Locate the cell with the specified text and output its (x, y) center coordinate. 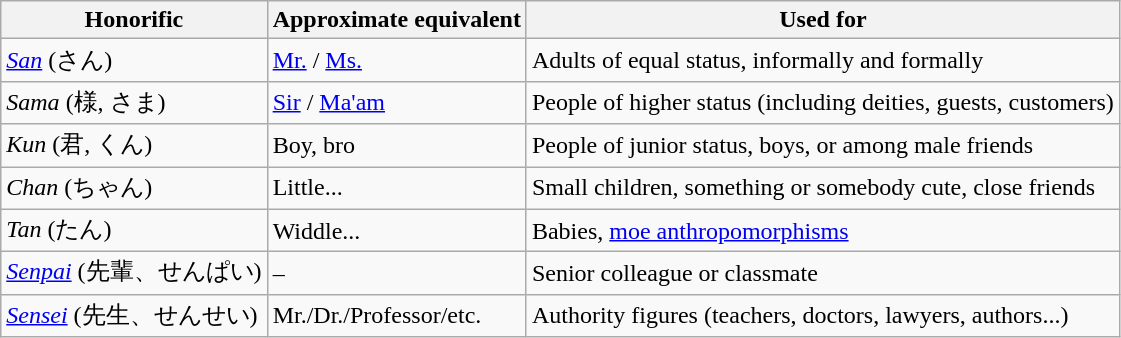
Used for (822, 20)
People of junior status, boys, or among male friends (822, 146)
Boy, bro (396, 146)
Senpai (先輩、せんぱい) (134, 274)
Mr. / Ms. (396, 60)
Authority figures (teachers, doctors, lawyers, authors...) (822, 316)
Tan (たん) (134, 230)
Small children, something or somebody cute, close friends (822, 188)
People of higher status (including deities, guests, customers) (822, 102)
Chan (ちゃん) (134, 188)
San (さん) (134, 60)
Widdle... (396, 230)
Little... (396, 188)
Approximate equivalent (396, 20)
Adults of equal status, informally and formally (822, 60)
Sama (様, さま) (134, 102)
Senior colleague or classmate (822, 274)
Kun (君, くん) (134, 146)
Mr./Dr./Professor/etc. (396, 316)
– (396, 274)
Babies, moe anthropomorphisms (822, 230)
Sensei (先生、せんせい) (134, 316)
Sir / Ma'am (396, 102)
Honorific (134, 20)
